From the cell containing the given text, extract its center point as (x, y) coordinate. 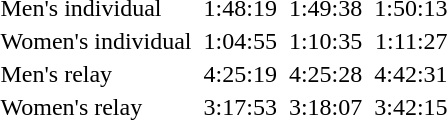
4:25:19 (240, 74)
4:25:28 (325, 74)
1:10:35 (325, 41)
1:04:55 (240, 41)
